Determine the [x, y] coordinate at the center of the cell enclosing the given text.  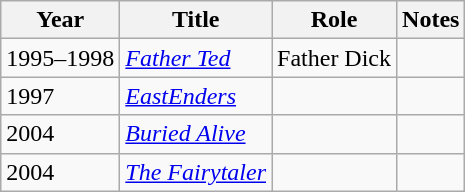
Role [334, 20]
Title [196, 20]
1997 [60, 96]
Father Dick [334, 58]
Buried Alive [196, 134]
The Fairytaler [196, 172]
1995–1998 [60, 58]
Notes [431, 20]
Year [60, 20]
EastEnders [196, 96]
Father Ted [196, 58]
